For the text-containing cell, return its midpoint in (X, Y) coordinate format. 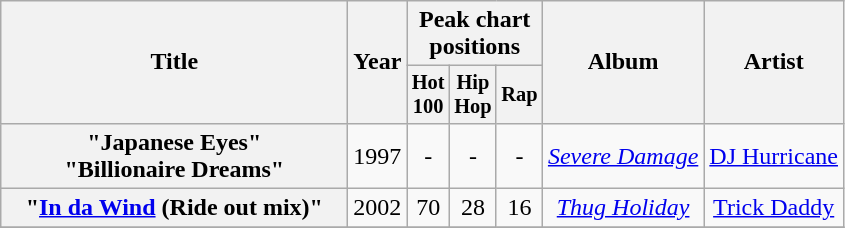
DJ Hurricane (774, 156)
Year (378, 62)
Hip Hop (472, 95)
Peak chart positions (475, 34)
28 (472, 208)
2002 (378, 208)
Rap (519, 95)
Title (174, 62)
Trick Daddy (774, 208)
1997 (378, 156)
Artist (774, 62)
"In da Wind (Ride out mix)" (174, 208)
70 (428, 208)
"Japanese Eyes""Billionaire Dreams" (174, 156)
16 (519, 208)
Hot 100 (428, 95)
Severe Damage (622, 156)
Thug Holiday (622, 208)
Album (622, 62)
